Search for the cell housing the specified text and yield its [X, Y] center coordinate. 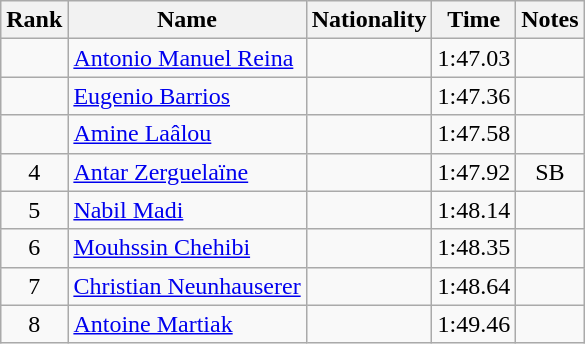
Nabil Madi [187, 210]
SB [550, 172]
Eugenio Barrios [187, 96]
7 [34, 286]
Antoine Martiak [187, 324]
1:48.64 [474, 286]
Time [474, 20]
Antar Zerguelaïne [187, 172]
Notes [550, 20]
5 [34, 210]
Name [187, 20]
1:48.35 [474, 248]
1:47.92 [474, 172]
8 [34, 324]
1:47.03 [474, 58]
1:47.36 [474, 96]
1:48.14 [474, 210]
1:49.46 [474, 324]
Nationality [369, 20]
Antonio Manuel Reina [187, 58]
Mouhssin Chehibi [187, 248]
Amine Laâlou [187, 134]
Rank [34, 20]
1:47.58 [474, 134]
6 [34, 248]
4 [34, 172]
Christian Neunhauserer [187, 286]
